Search for the cell housing the specified text and yield its (X, Y) center coordinate. 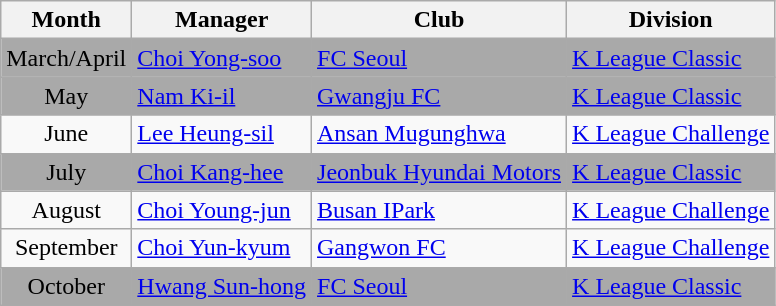
Nam Ki-il (222, 96)
June (66, 134)
Club (440, 20)
Gangwon FC (440, 248)
Manager (222, 20)
Choi Young-jun (222, 210)
July (66, 172)
Choi Yong-soo (222, 58)
August (66, 210)
May (66, 96)
Ansan Mugunghwa (440, 134)
Busan IPark (440, 210)
Month (66, 20)
Jeonbuk Hyundai Motors (440, 172)
October (66, 286)
Hwang Sun-hong (222, 286)
Choi Kang-hee (222, 172)
March/April (66, 58)
Choi Yun-kyum (222, 248)
Lee Heung-sil (222, 134)
Gwangju FC (440, 96)
Division (671, 20)
September (66, 248)
